Capture the cell that displays the provided text and extract its [X, Y] central coordinate. 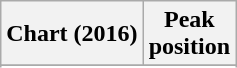
Chart (2016) [72, 34]
Peak position [189, 34]
